Scan for the cell matching the given text and deliver its [x, y] coordinate at center. 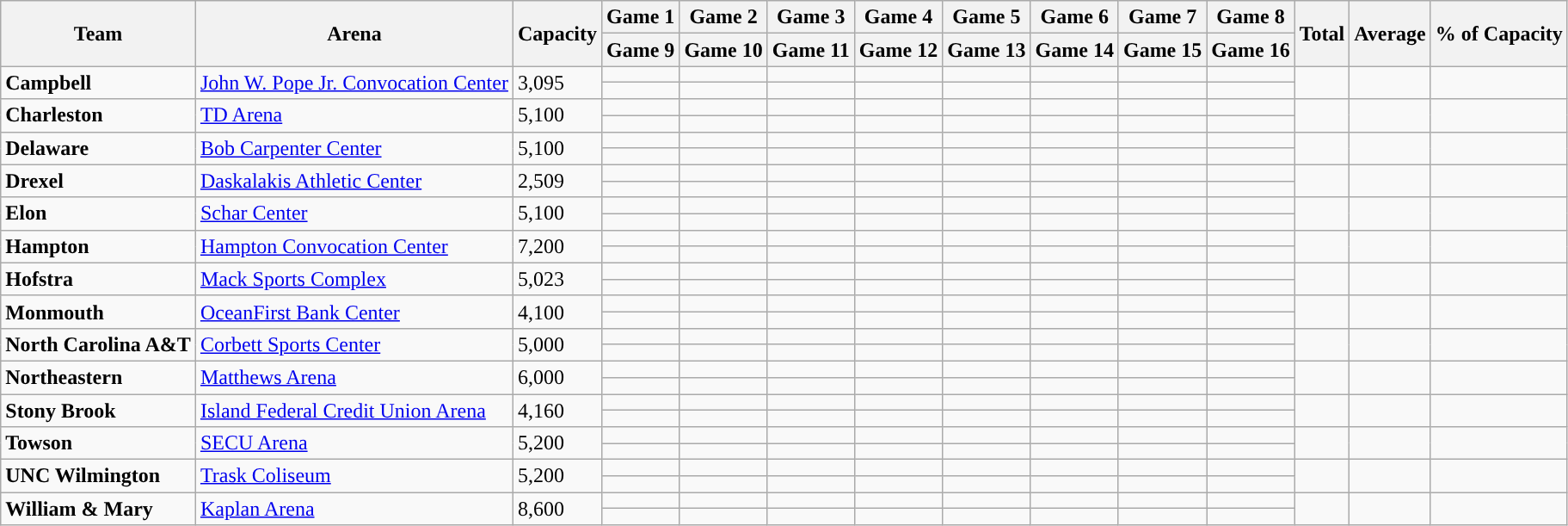
6,000 [557, 377]
Capacity [557, 34]
Schar Center [354, 213]
% of Capacity [1498, 34]
Hampton Convocation Center [354, 246]
Game 11 [810, 50]
Game 6 [1074, 17]
Game 3 [810, 17]
William & Mary [98, 509]
Game 1 [640, 17]
Campbell [98, 83]
Game 15 [1162, 50]
Elon [98, 213]
TD Arena [354, 115]
Game 16 [1251, 50]
OceanFirst Bank Center [354, 312]
Game 5 [987, 17]
Charleston [98, 115]
Game 12 [898, 50]
Average [1390, 34]
Stony Brook [98, 411]
5,023 [557, 279]
Daskalakis Athletic Center [354, 181]
Hampton [98, 246]
5,000 [557, 344]
Total [1322, 34]
Trask Coliseum [354, 476]
Kaplan Arena [354, 509]
Northeastern [98, 377]
Matthews Arena [354, 377]
Drexel [98, 181]
Monmouth [98, 312]
7,200 [557, 246]
Game 14 [1074, 50]
Bob Carpenter Center [354, 148]
Game 2 [723, 17]
Game 7 [1162, 17]
Hofstra [98, 279]
John W. Pope Jr. Convocation Center [354, 83]
4,160 [557, 411]
UNC Wilmington [98, 476]
Game 8 [1251, 17]
Mack Sports Complex [354, 279]
Towson [98, 443]
3,095 [557, 83]
2,509 [557, 181]
Game 4 [898, 17]
Arena [354, 34]
Island Federal Credit Union Arena [354, 411]
8,600 [557, 509]
Game 10 [723, 50]
North Carolina A&T [98, 344]
Game 13 [987, 50]
4,100 [557, 312]
Game 9 [640, 50]
Corbett Sports Center [354, 344]
Delaware [98, 148]
Team [98, 34]
SECU Arena [354, 443]
